Provide the [x, y] coordinate of the cell's center where the given text is located.  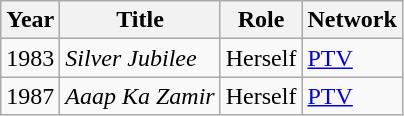
Network [352, 20]
Silver Jubilee [140, 58]
Title [140, 20]
1987 [30, 96]
1983 [30, 58]
Aaap Ka Zamir [140, 96]
Year [30, 20]
Role [261, 20]
